Extract the [x, y] coordinate from the center of the cell holding the provided text.  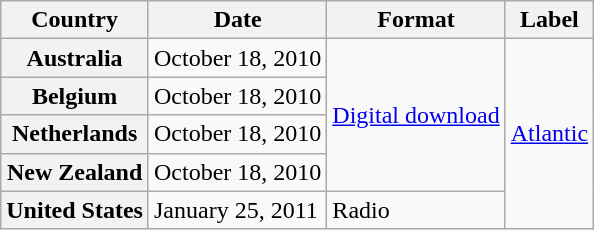
Date [237, 20]
January 25, 2011 [237, 210]
United States [75, 210]
Radio [416, 210]
Netherlands [75, 134]
New Zealand [75, 172]
Belgium [75, 96]
Format [416, 20]
Australia [75, 58]
Country [75, 20]
Label [549, 20]
Digital download [416, 115]
Atlantic [549, 134]
